For the text-containing cell, return its midpoint in [X, Y] coordinate format. 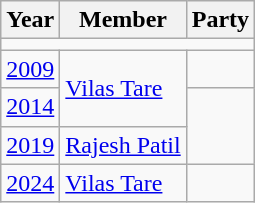
2024 [30, 183]
2009 [30, 69]
2014 [30, 107]
Party [220, 20]
Year [30, 20]
2019 [30, 145]
Member [123, 20]
Rajesh Patil [123, 145]
